Output the (x, y) coordinate of the center of the cell containing the given text.  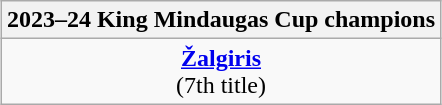
2023–24 King Mindaugas Cup champions (220, 20)
Žalgiris(7th title) (220, 72)
